Locate the cell with the specified text and output its (X, Y) center coordinate. 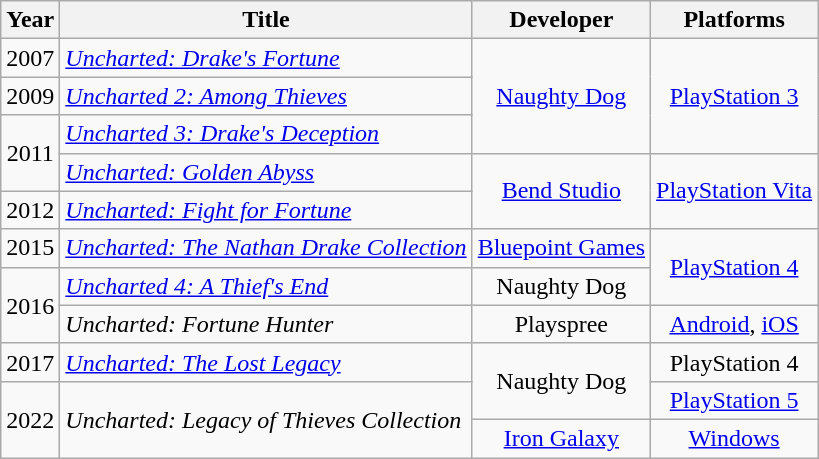
2022 (30, 419)
2009 (30, 96)
Uncharted: Legacy of Thieves Collection (266, 419)
Uncharted: The Lost Legacy (266, 362)
Android, iOS (734, 324)
PlayStation 3 (734, 96)
2007 (30, 58)
Uncharted: Drake's Fortune (266, 58)
Bend Studio (561, 191)
Bluepoint Games (561, 248)
2011 (30, 153)
Windows (734, 438)
Uncharted 2: Among Thieves (266, 96)
2017 (30, 362)
Year (30, 20)
Uncharted: Golden Abyss (266, 172)
2015 (30, 248)
Title (266, 20)
Iron Galaxy (561, 438)
Uncharted 4: A Thief's End (266, 286)
PlayStation Vita (734, 191)
2016 (30, 305)
Uncharted: Fortune Hunter (266, 324)
Uncharted: Fight for Fortune (266, 210)
Uncharted 3: Drake's Deception (266, 134)
Uncharted: The Nathan Drake Collection (266, 248)
Developer (561, 20)
PlayStation 5 (734, 400)
2012 (30, 210)
Platforms (734, 20)
Playspree (561, 324)
